Search for the cell housing the specified text and yield its (X, Y) center coordinate. 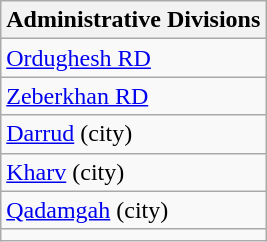
Administrative Divisions (134, 20)
Kharv (city) (134, 172)
Ordughesh RD (134, 58)
Qadamgah (city) (134, 210)
Darrud (city) (134, 134)
Zeberkhan RD (134, 96)
